Find where the given text appears and provide that cell's center as (X, Y) coordinate. 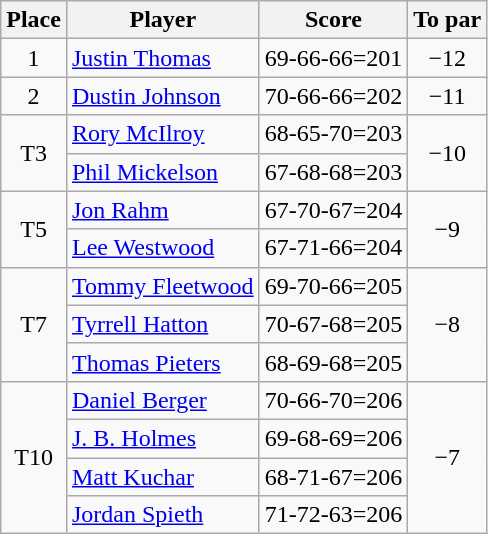
T3 (34, 153)
J. B. Holmes (162, 438)
Score (334, 20)
Daniel Berger (162, 400)
−8 (448, 324)
Dustin Johnson (162, 96)
67-68-68=203 (334, 172)
Jordan Spieth (162, 515)
68-65-70=203 (334, 134)
70-66-66=202 (334, 96)
−11 (448, 96)
−10 (448, 153)
71-72-63=206 (334, 515)
Matt Kuchar (162, 477)
69-66-66=201 (334, 58)
68-69-68=205 (334, 362)
69-68-69=206 (334, 438)
Tommy Fleetwood (162, 286)
−7 (448, 457)
1 (34, 58)
Player (162, 20)
69-70-66=205 (334, 286)
Justin Thomas (162, 58)
To par (448, 20)
T5 (34, 229)
T7 (34, 324)
Lee Westwood (162, 248)
Jon Rahm (162, 210)
67-71-66=204 (334, 248)
T10 (34, 457)
Rory McIlroy (162, 134)
Phil Mickelson (162, 172)
−12 (448, 58)
67-70-67=204 (334, 210)
70-66-70=206 (334, 400)
70-67-68=205 (334, 324)
Thomas Pieters (162, 362)
Place (34, 20)
−9 (448, 229)
Tyrrell Hatton (162, 324)
2 (34, 96)
68-71-67=206 (334, 477)
